Search for the cell housing the specified text and yield its (x, y) center coordinate. 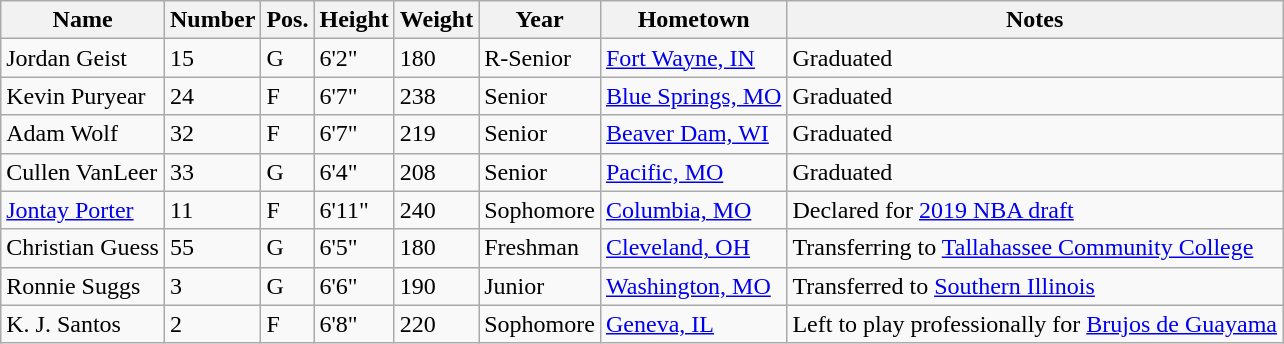
Geneva, IL (693, 324)
11 (212, 210)
33 (212, 172)
3 (212, 286)
Pacific, MO (693, 172)
6'6" (354, 286)
Transferring to Tallahassee Community College (1035, 248)
Cleveland, OH (693, 248)
220 (436, 324)
Columbia, MO (693, 210)
Notes (1035, 20)
Number (212, 20)
Junior (540, 286)
Blue Springs, MO (693, 96)
Jontay Porter (83, 210)
6'4" (354, 172)
Jordan Geist (83, 58)
Kevin Puryear (83, 96)
Left to play professionally for Brujos de Guayama (1035, 324)
32 (212, 134)
Year (540, 20)
Transferred to Southern Illinois (1035, 286)
Height (354, 20)
190 (436, 286)
Freshman (540, 248)
6'2" (354, 58)
6'8" (354, 324)
Pos. (288, 20)
R-Senior (540, 58)
219 (436, 134)
Washington, MO (693, 286)
K. J. Santos (83, 324)
2 (212, 324)
Cullen VanLeer (83, 172)
Ronnie Suggs (83, 286)
238 (436, 96)
Name (83, 20)
208 (436, 172)
24 (212, 96)
Declared for 2019 NBA draft (1035, 210)
Fort Wayne, IN (693, 58)
55 (212, 248)
240 (436, 210)
Christian Guess (83, 248)
Hometown (693, 20)
Adam Wolf (83, 134)
6'11" (354, 210)
6'5" (354, 248)
Weight (436, 20)
Beaver Dam, WI (693, 134)
15 (212, 58)
